Identify which cell holds the provided text, then report its [x, y] central coordinate. 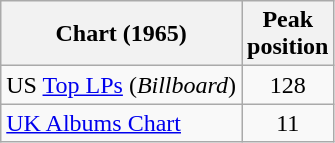
UK Albums Chart [122, 123]
Peakposition [288, 34]
128 [288, 85]
US Top LPs (Billboard) [122, 85]
11 [288, 123]
Chart (1965) [122, 34]
